Output the [x, y] coordinate of the center of the cell containing the given text.  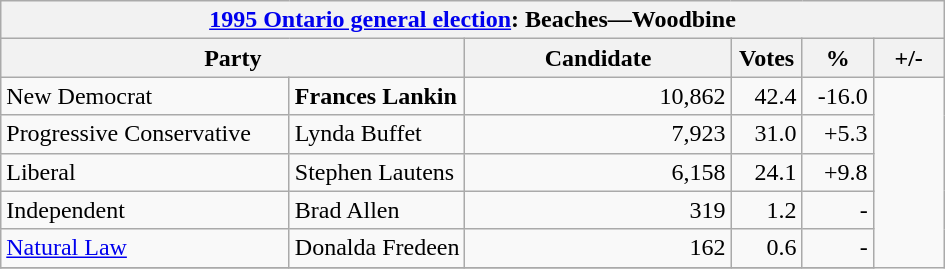
% [838, 58]
7,923 [598, 134]
6,158 [598, 172]
24.1 [766, 172]
Lynda Buffet [377, 134]
-16.0 [838, 96]
Liberal [146, 172]
319 [598, 210]
Progressive Conservative [146, 134]
+5.3 [838, 134]
+9.8 [838, 172]
Natural Law [146, 248]
1995 Ontario general election: Beaches—Woodbine [472, 20]
Candidate [598, 58]
1.2 [766, 210]
New Democrat [146, 96]
0.6 [766, 248]
Stephen Lautens [377, 172]
+/- [908, 58]
Frances Lankin [377, 96]
10,862 [598, 96]
42.4 [766, 96]
Donalda Fredeen [377, 248]
Brad Allen [377, 210]
Independent [146, 210]
31.0 [766, 134]
Party [233, 58]
Votes [766, 58]
162 [598, 248]
